Scan for the cell matching the given text and deliver its (X, Y) coordinate at center. 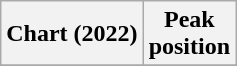
Peakposition (189, 34)
Chart (2022) (72, 34)
